Locate the cell with the specified text and output its (x, y) center coordinate. 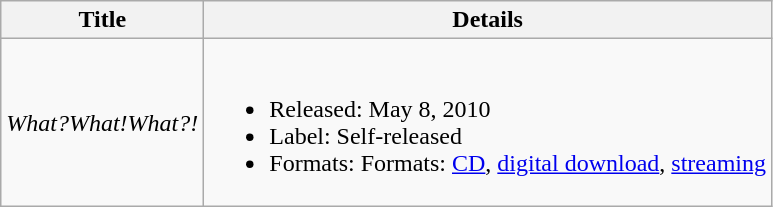
What?What!What?! (102, 122)
Released: May 8, 2010Label: Self-releasedFormats: Formats: CD, digital download, streaming (488, 122)
Title (102, 20)
Details (488, 20)
